Identify which cell holds the provided text, then report its [x, y] central coordinate. 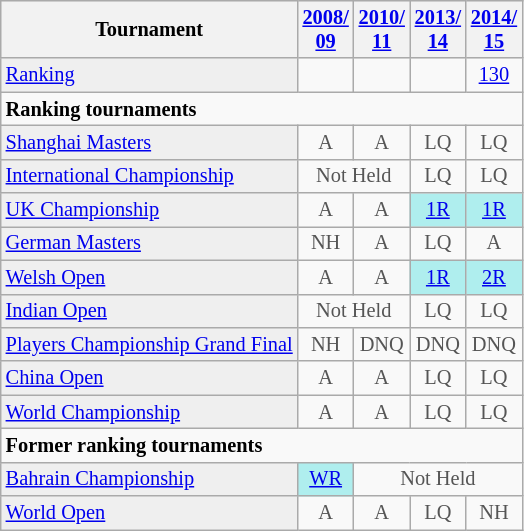
2R [494, 277]
International Championship [150, 176]
2008/09 [326, 29]
Ranking [150, 75]
Ranking tournaments [262, 109]
2014/15 [494, 29]
Tournament [150, 29]
WR [326, 479]
Players Championship Grand Final [150, 344]
Shanghai Masters [150, 142]
Bahrain Championship [150, 479]
Former ranking tournaments [262, 445]
UK Championship [150, 210]
2010/11 [382, 29]
German Masters [150, 243]
China Open [150, 378]
World Championship [150, 412]
Indian Open [150, 311]
World Open [150, 513]
Welsh Open [150, 277]
130 [494, 75]
2013/14 [438, 29]
